Extract the (x, y) coordinate from the center of the cell holding the provided text.  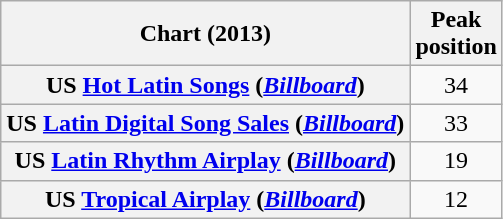
US Latin Rhythm Airplay (Billboard) (206, 161)
12 (456, 199)
US Hot Latin Songs (Billboard) (206, 85)
Chart (2013) (206, 34)
33 (456, 123)
34 (456, 85)
US Latin Digital Song Sales (Billboard) (206, 123)
Peakposition (456, 34)
19 (456, 161)
US Tropical Airplay (Billboard) (206, 199)
